Determine the (x, y) coordinate at the center of the cell enclosing the given text.  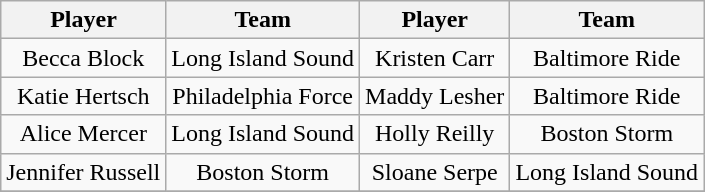
Alice Mercer (84, 134)
Philadelphia Force (263, 96)
Katie Hertsch (84, 96)
Jennifer Russell (84, 172)
Becca Block (84, 58)
Sloane Serpe (435, 172)
Maddy Lesher (435, 96)
Kristen Carr (435, 58)
Holly Reilly (435, 134)
